Find where the given text appears and provide that cell's center as [X, Y] coordinate. 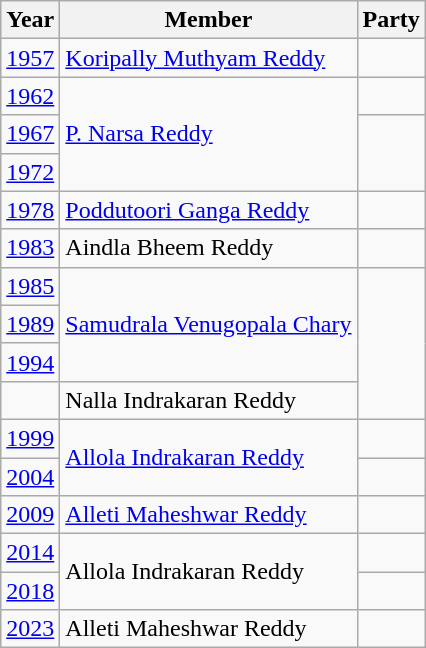
2004 [30, 477]
2014 [30, 553]
1978 [30, 210]
2023 [30, 629]
1999 [30, 438]
1957 [30, 58]
Year [30, 20]
1962 [30, 96]
1972 [30, 172]
Party [391, 20]
1985 [30, 286]
Koripally Muthyam Reddy [208, 58]
2018 [30, 591]
P. Narsa Reddy [208, 134]
1983 [30, 248]
Member [208, 20]
Samudrala Venugopala Chary [208, 324]
2009 [30, 515]
1967 [30, 134]
Nalla Indrakaran Reddy [208, 400]
Aindla Bheem Reddy [208, 248]
1994 [30, 362]
Poddutoori Ganga Reddy [208, 210]
1989 [30, 324]
